Scan for the cell matching the given text and deliver its (x, y) coordinate at center. 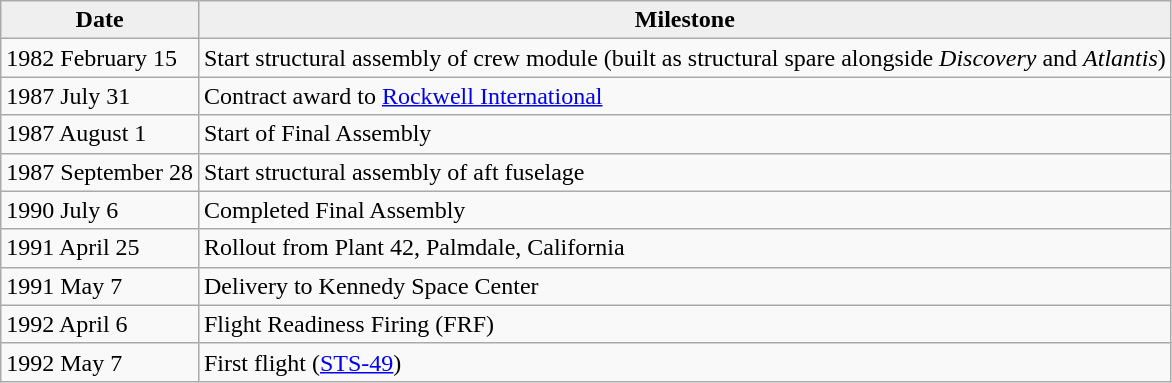
Contract award to Rockwell International (684, 96)
1987 August 1 (100, 134)
Start structural assembly of aft fuselage (684, 172)
1991 May 7 (100, 286)
1987 July 31 (100, 96)
1987 September 28 (100, 172)
1992 April 6 (100, 324)
Start structural assembly of crew module (built as structural spare alongside Discovery and Atlantis) (684, 58)
First flight (STS-49) (684, 362)
Delivery to Kennedy Space Center (684, 286)
Completed Final Assembly (684, 210)
Flight Readiness Firing (FRF) (684, 324)
1990 July 6 (100, 210)
1991 April 25 (100, 248)
Milestone (684, 20)
Date (100, 20)
1982 February 15 (100, 58)
Rollout from Plant 42, Palmdale, California (684, 248)
1992 May 7 (100, 362)
Start of Final Assembly (684, 134)
